Identify which cell holds the provided text, then report its [x, y] central coordinate. 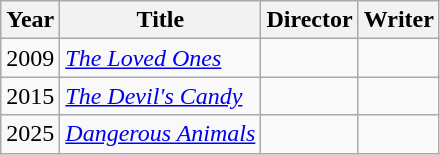
The Devil's Candy [160, 96]
Year [30, 20]
Dangerous Animals [160, 134]
Director [310, 20]
2009 [30, 58]
Title [160, 20]
Writer [398, 20]
2025 [30, 134]
The Loved Ones [160, 58]
2015 [30, 96]
